Determine the (X, Y) coordinate at the center of the cell enclosing the given text.  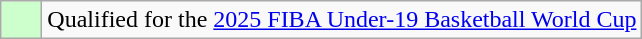
Qualified for the 2025 FIBA Under-19 Basketball World Cup (342, 20)
